Extract the (x, y) coordinate from the center of the cell holding the provided text.  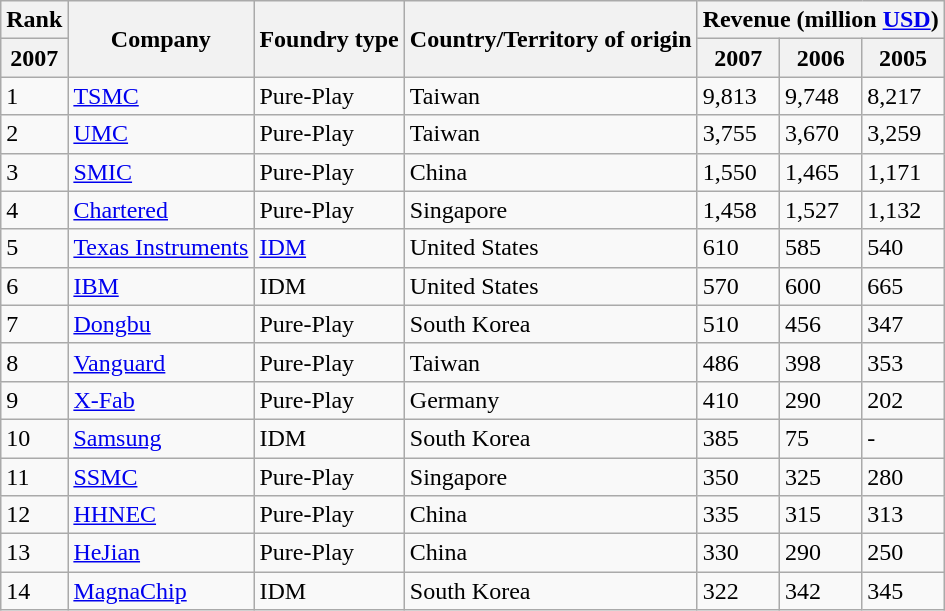
7 (34, 324)
325 (820, 477)
202 (903, 400)
2005 (903, 58)
322 (738, 591)
1,527 (820, 210)
2006 (820, 58)
1,458 (738, 210)
3,259 (903, 134)
- (903, 438)
Chartered (161, 210)
14 (34, 591)
410 (738, 400)
456 (820, 324)
347 (903, 324)
Revenue (million USD) (820, 20)
4 (34, 210)
385 (738, 438)
Foundry type (329, 39)
75 (820, 438)
353 (903, 362)
SSMC (161, 477)
9 (34, 400)
3,670 (820, 134)
Rank (34, 20)
486 (738, 362)
9,813 (738, 96)
1,550 (738, 172)
610 (738, 248)
Country/Territory of origin (550, 39)
8,217 (903, 96)
585 (820, 248)
Dongbu (161, 324)
345 (903, 591)
350 (738, 477)
2 (34, 134)
1,171 (903, 172)
315 (820, 515)
SMIC (161, 172)
1,132 (903, 210)
IBM (161, 286)
540 (903, 248)
9,748 (820, 96)
280 (903, 477)
10 (34, 438)
330 (738, 553)
398 (820, 362)
335 (738, 515)
250 (903, 553)
3,755 (738, 134)
6 (34, 286)
HeJian (161, 553)
HHNEC (161, 515)
TSMC (161, 96)
X-Fab (161, 400)
600 (820, 286)
665 (903, 286)
570 (738, 286)
342 (820, 591)
Company (161, 39)
313 (903, 515)
5 (34, 248)
12 (34, 515)
3 (34, 172)
Vanguard (161, 362)
1 (34, 96)
13 (34, 553)
510 (738, 324)
11 (34, 477)
Samsung (161, 438)
Texas Instruments (161, 248)
8 (34, 362)
UMC (161, 134)
MagnaChip (161, 591)
1,465 (820, 172)
Germany (550, 400)
